From the cell containing the given text, extract its center point as (x, y) coordinate. 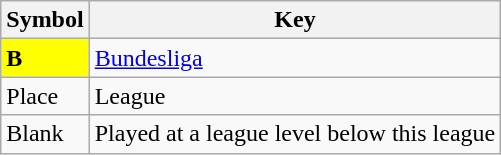
Key (295, 20)
Played at a league level below this league (295, 134)
League (295, 96)
Blank (45, 134)
B (45, 58)
Symbol (45, 20)
Place (45, 96)
Bundesliga (295, 58)
